Scan for the cell matching the given text and deliver its (X, Y) coordinate at center. 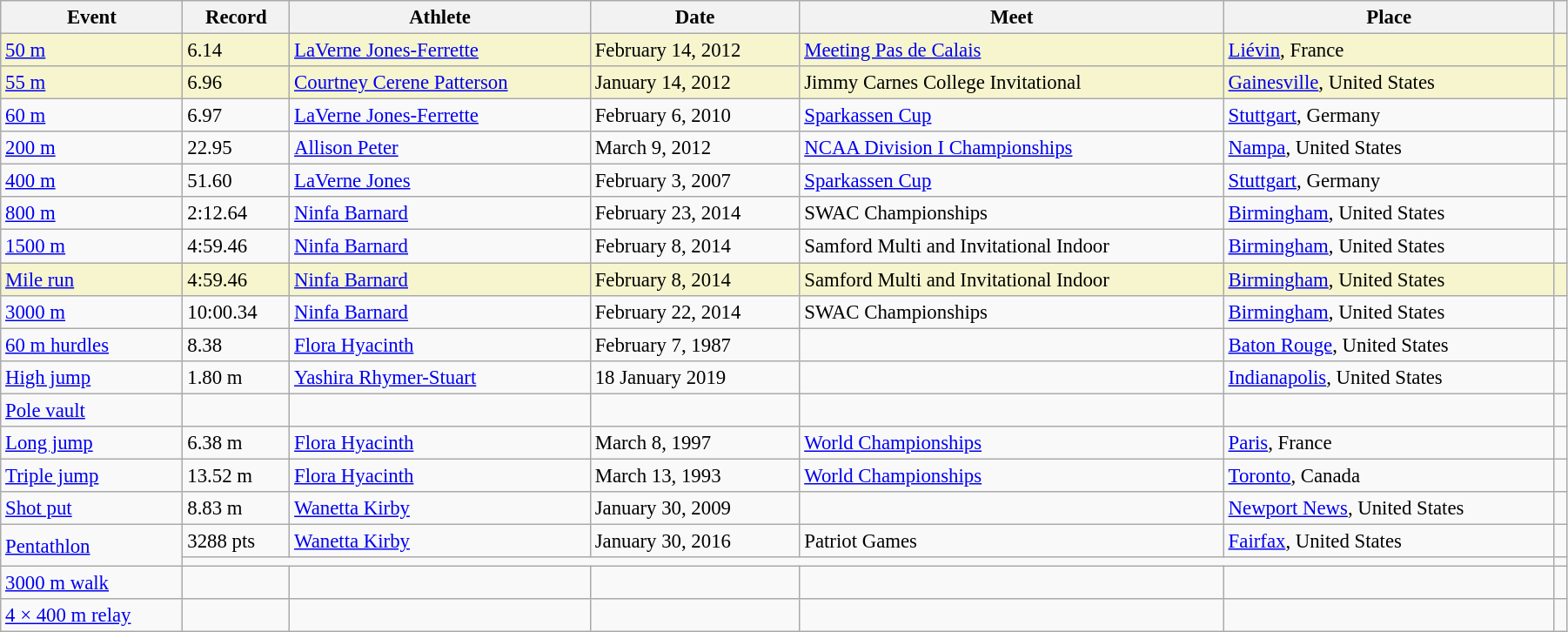
March 13, 1993 (694, 475)
Yashira Rhymer-Stuart (440, 377)
Event (92, 17)
January 30, 2009 (694, 508)
Pole vault (92, 410)
February 14, 2012 (694, 50)
February 22, 2014 (694, 312)
Athlete (440, 17)
6.97 (237, 116)
LaVerne Jones (440, 181)
Nampa, United States (1389, 148)
50 m (92, 50)
18 January 2019 (694, 377)
51.60 (237, 181)
Mile run (92, 279)
High jump (92, 377)
400 m (92, 181)
Pentathlon (92, 545)
60 m (92, 116)
February 3, 2007 (694, 181)
2:12.64 (237, 213)
Triple jump (92, 475)
Record (237, 17)
6.14 (237, 50)
Newport News, United States (1389, 508)
January 14, 2012 (694, 83)
Long jump (92, 443)
Jimmy Carnes College Invitational (1011, 83)
March 9, 2012 (694, 148)
Allison Peter (440, 148)
Patriot Games (1011, 541)
February 7, 1987 (694, 345)
55 m (92, 83)
February 6, 2010 (694, 116)
January 30, 2016 (694, 541)
8.83 m (237, 508)
Indianapolis, United States (1389, 377)
8.38 (237, 345)
February 23, 2014 (694, 213)
1.80 m (237, 377)
Toronto, Canada (1389, 475)
200 m (92, 148)
13.52 m (237, 475)
Meet (1011, 17)
Place (1389, 17)
10:00.34 (237, 312)
Liévin, France (1389, 50)
3000 m walk (92, 583)
3288 pts (237, 541)
6.96 (237, 83)
Shot put (92, 508)
Paris, France (1389, 443)
Meeting Pas de Calais (1011, 50)
Gainesville, United States (1389, 83)
4 × 400 m relay (92, 615)
6.38 m (237, 443)
Fairfax, United States (1389, 541)
NCAA Division I Championships (1011, 148)
60 m hurdles (92, 345)
Baton Rouge, United States (1389, 345)
1500 m (92, 246)
Courtney Cerene Patterson (440, 83)
800 m (92, 213)
22.95 (237, 148)
3000 m (92, 312)
March 8, 1997 (694, 443)
Date (694, 17)
